Scan for the cell matching the given text and deliver its [x, y] coordinate at center. 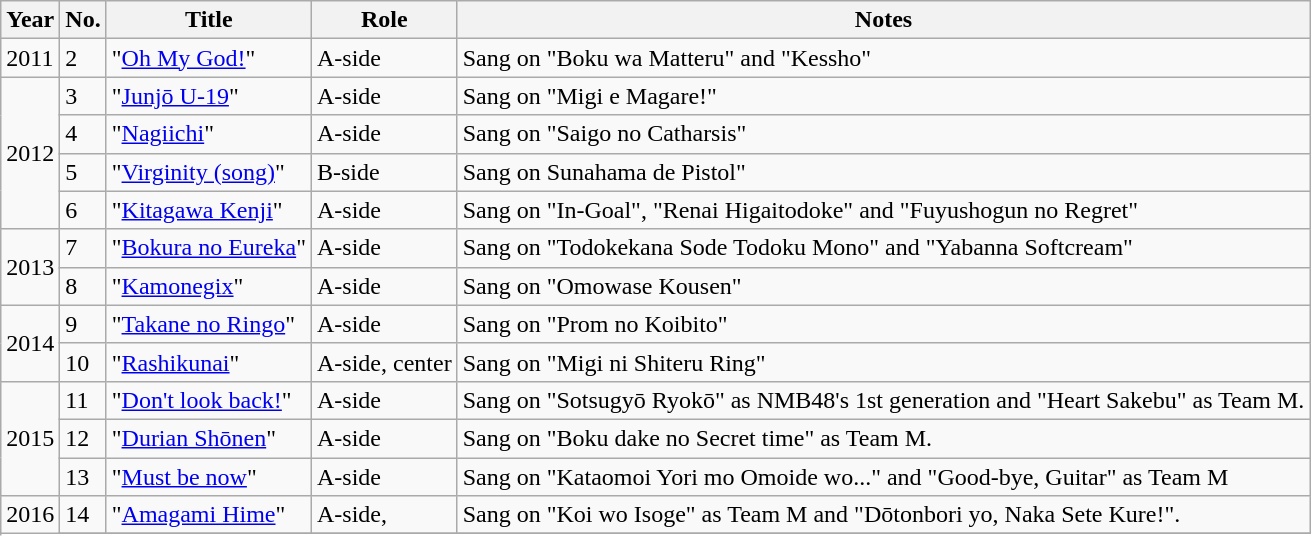
"Durian Shōnen" [208, 438]
9 [83, 324]
Sang on "Migi ni Shiteru Ring" [884, 362]
Notes [884, 20]
10 [83, 362]
2016 [30, 515]
12 [83, 438]
2012 [30, 153]
"Bokura no Eureka" [208, 248]
6 [83, 210]
Sang on Sunahama de Pistol" [884, 172]
Sang on "Migi e Magare!" [884, 96]
"Takane no Ringo" [208, 324]
Sang on "Koi wo Isoge" as Team M and "Dōtonbori yo, Naka Sete Kure!". [884, 515]
5 [83, 172]
4 [83, 134]
2 [83, 58]
"Oh My God!" [208, 58]
"Rashikunai" [208, 362]
"Junjō U-19" [208, 96]
Sang on "Kataomoi Yori mo Omoide wo..." and "Good-bye, Guitar" as Team M [884, 477]
"Kitagawa Kenji" [208, 210]
2015 [30, 438]
"Virginity (song)" [208, 172]
Sang on "Prom no Koibito" [884, 324]
A-side, [384, 515]
2014 [30, 343]
11 [83, 400]
7 [83, 248]
13 [83, 477]
2013 [30, 267]
Sang on "Saigo no Catharsis" [884, 134]
"Nagiichi" [208, 134]
Sang on "In-Goal", "Renai Higaitodoke" and "Fuyushogun no Regret" [884, 210]
"Don't look back!" [208, 400]
2011 [30, 58]
"Amagami Hime" [208, 515]
Role [384, 20]
8 [83, 286]
"Kamonegix" [208, 286]
Sang on "Boku dake no Secret time" as Team M. [884, 438]
A-side, center [384, 362]
Year [30, 20]
Sang on "Boku wa Matteru" and "Kessho" [884, 58]
Sang on "Omowase Kousen" [884, 286]
"Must be now" [208, 477]
No. [83, 20]
B-side [384, 172]
Sang on "Todokekana Sode Todoku Mono" and "Yabanna Softcream" [884, 248]
14 [83, 515]
Sang on "Sotsugyō Ryokō" as NMB48's 1st generation and "Heart Sakebu" as Team M. [884, 400]
Title [208, 20]
3 [83, 96]
